Scan for the cell matching the given text and deliver its [X, Y] coordinate at center. 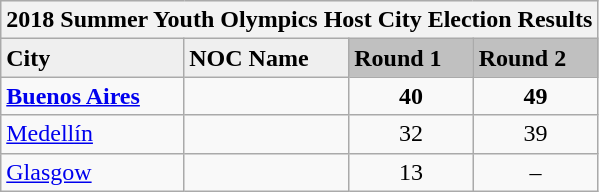
40 [412, 96]
Medellín [92, 134]
39 [536, 134]
Round 1 [412, 58]
Glasgow [92, 172]
13 [412, 172]
32 [412, 134]
Buenos Aires [92, 96]
NOC Name [266, 58]
– [536, 172]
49 [536, 96]
City [92, 58]
Round 2 [536, 58]
2018 Summer Youth Olympics Host City Election Results [300, 20]
